Return (x, y) of the center of cell containing provided text 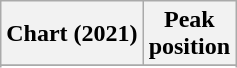
Peakposition (189, 34)
Chart (2021) (72, 34)
